Find where the given text appears and provide that cell's center as (x, y) coordinate. 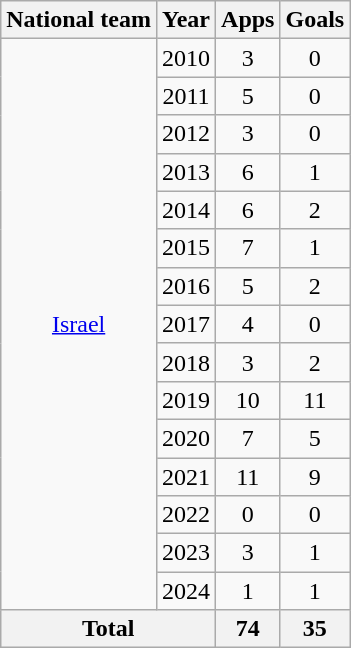
2011 (186, 96)
2014 (186, 210)
2023 (186, 553)
74 (248, 629)
Year (186, 20)
10 (248, 400)
2015 (186, 248)
Goals (315, 20)
4 (248, 324)
National team (79, 20)
2024 (186, 591)
2021 (186, 477)
Total (108, 629)
35 (315, 629)
2018 (186, 362)
2020 (186, 438)
2019 (186, 400)
2022 (186, 515)
9 (315, 477)
Israel (79, 324)
2012 (186, 134)
2010 (186, 58)
2016 (186, 286)
Apps (248, 20)
2013 (186, 172)
2017 (186, 324)
